Search for the cell housing the specified text and yield its [X, Y] center coordinate. 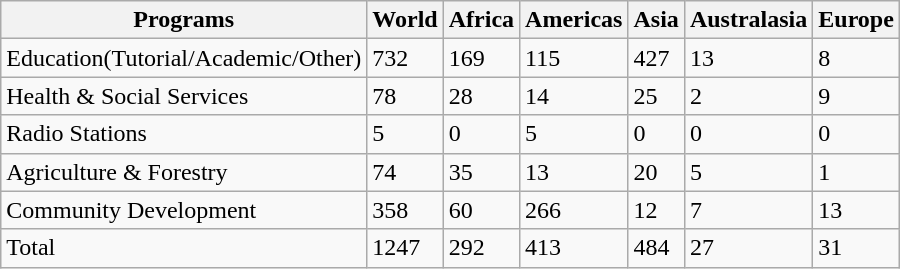
25 [656, 96]
Americas [574, 20]
Africa [481, 20]
115 [574, 58]
9 [856, 96]
732 [405, 58]
358 [405, 210]
Health & Social Services [184, 96]
World [405, 20]
Total [184, 248]
1 [856, 172]
8 [856, 58]
28 [481, 96]
Agriculture & Forestry [184, 172]
12 [656, 210]
60 [481, 210]
74 [405, 172]
427 [656, 58]
413 [574, 248]
Europe [856, 20]
Asia [656, 20]
292 [481, 248]
7 [748, 210]
27 [748, 248]
20 [656, 172]
Australasia [748, 20]
484 [656, 248]
Programs [184, 20]
35 [481, 172]
Education(Tutorial/Academic/Other) [184, 58]
1247 [405, 248]
Community Development [184, 210]
78 [405, 96]
2 [748, 96]
169 [481, 58]
31 [856, 248]
266 [574, 210]
Radio Stations [184, 134]
14 [574, 96]
